Scan for the cell matching the given text and deliver its (x, y) coordinate at center. 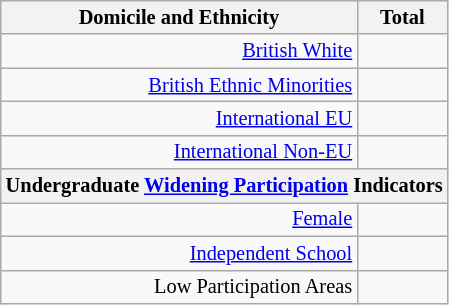
Domicile and Ethnicity (179, 17)
Low Participation Areas (179, 287)
International EU (179, 118)
British White (179, 51)
Independent School (179, 253)
British Ethnic Minorities (179, 85)
Undergraduate Widening Participation Indicators (224, 186)
Female (179, 219)
International Non-EU (179, 152)
Total (402, 17)
